Output the (X, Y) coordinate of the center of the cell containing the given text.  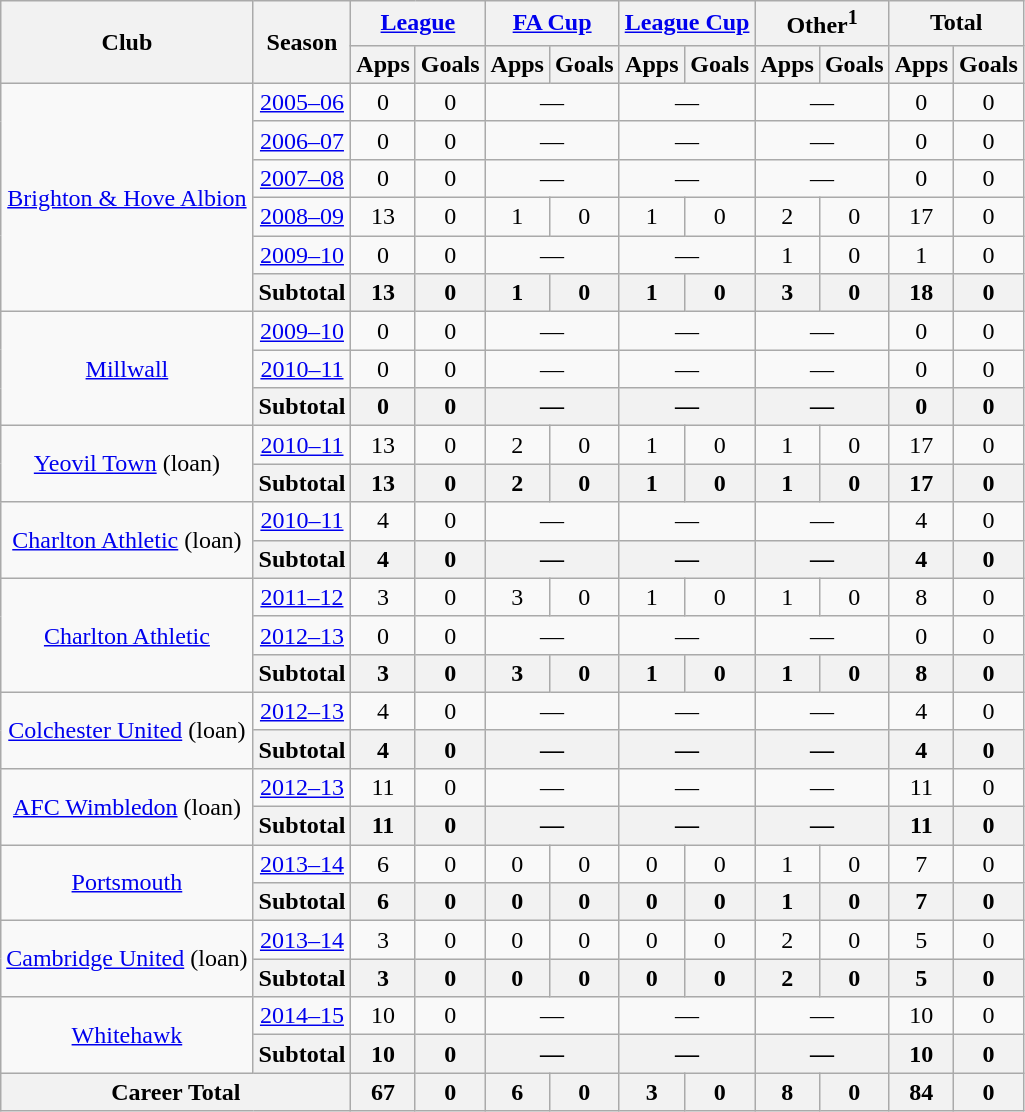
FA Cup (552, 24)
Career Total (176, 1092)
Charlton Athletic (127, 635)
League (418, 24)
Season (302, 42)
League Cup (687, 24)
Whitehawk (127, 1035)
Charlton Athletic (loan) (127, 540)
Portsmouth (127, 883)
Brighton & Hove Albion (127, 197)
Cambridge United (loan) (127, 959)
AFC Wimbledon (loan) (127, 806)
2008–09 (302, 217)
2011–12 (302, 597)
Millwall (127, 369)
Club (127, 42)
18 (921, 293)
67 (383, 1092)
2007–08 (302, 178)
2006–07 (302, 140)
Total (956, 24)
2014–15 (302, 1016)
Colchester United (loan) (127, 730)
Other1 (822, 24)
Yeovil Town (loan) (127, 464)
2005–06 (302, 102)
84 (921, 1092)
